Find where the given text appears and provide that cell's center as (X, Y) coordinate. 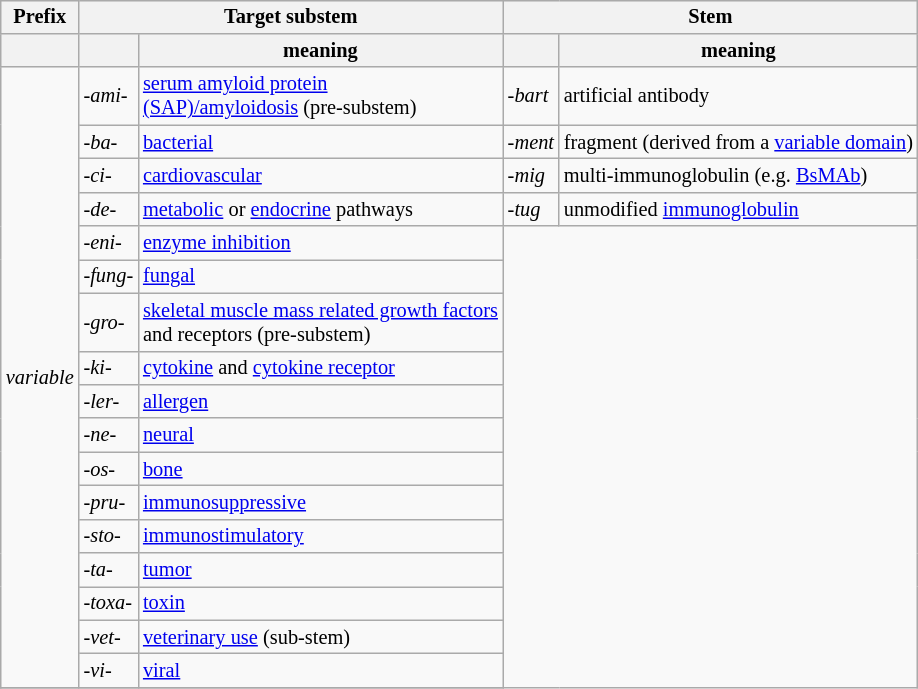
-ba- (109, 142)
variable (40, 377)
fungal (320, 277)
immunosuppressive (320, 503)
enzyme inhibition (320, 243)
-ki- (109, 368)
multi-immunoglobulin (e.g. BsMAb) (738, 176)
immunostimulatory (320, 536)
-ci- (109, 176)
skeletal muscle mass related growth factorsand receptors (pre-substem) (320, 322)
-bart (531, 96)
serum amyloid protein(SAP)/amyloidosis (pre-substem) (320, 96)
-vet- (109, 637)
-eni- (109, 243)
fragment (derived from a variable domain) (738, 142)
toxin (320, 604)
-ment (531, 142)
viral (320, 671)
unmodified immunoglobulin (738, 209)
-fung- (109, 277)
-sto- (109, 536)
cardiovascular (320, 176)
Target substem (291, 17)
-ler- (109, 402)
artificial antibody (738, 96)
-tug (531, 209)
-pru- (109, 503)
bacterial (320, 142)
veterinary use (sub-stem) (320, 637)
-de- (109, 209)
-ta- (109, 570)
-os- (109, 469)
allergen (320, 402)
neural (320, 435)
bone (320, 469)
-mig (531, 176)
-ne- (109, 435)
-vi- (109, 671)
cytokine and cytokine receptor (320, 368)
-gro- (109, 322)
-ami- (109, 96)
metabolic or endocrine pathways (320, 209)
tumor (320, 570)
Stem (710, 17)
Prefix (40, 17)
-toxa- (109, 604)
